From the cell containing the given text, extract its center point as [X, Y] coordinate. 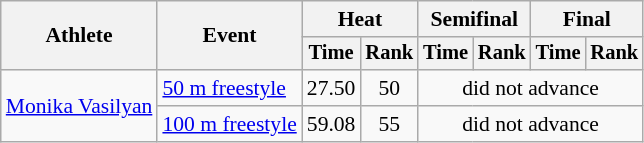
Final [587, 19]
100 m freestyle [229, 124]
59.08 [332, 124]
55 [389, 124]
50 m freestyle [229, 88]
50 [389, 88]
Monika Vasilyan [80, 106]
Semifinal [474, 19]
27.50 [332, 88]
Event [229, 36]
Athlete [80, 36]
Heat [360, 19]
